Find where the given text appears and provide that cell's center as [X, Y] coordinate. 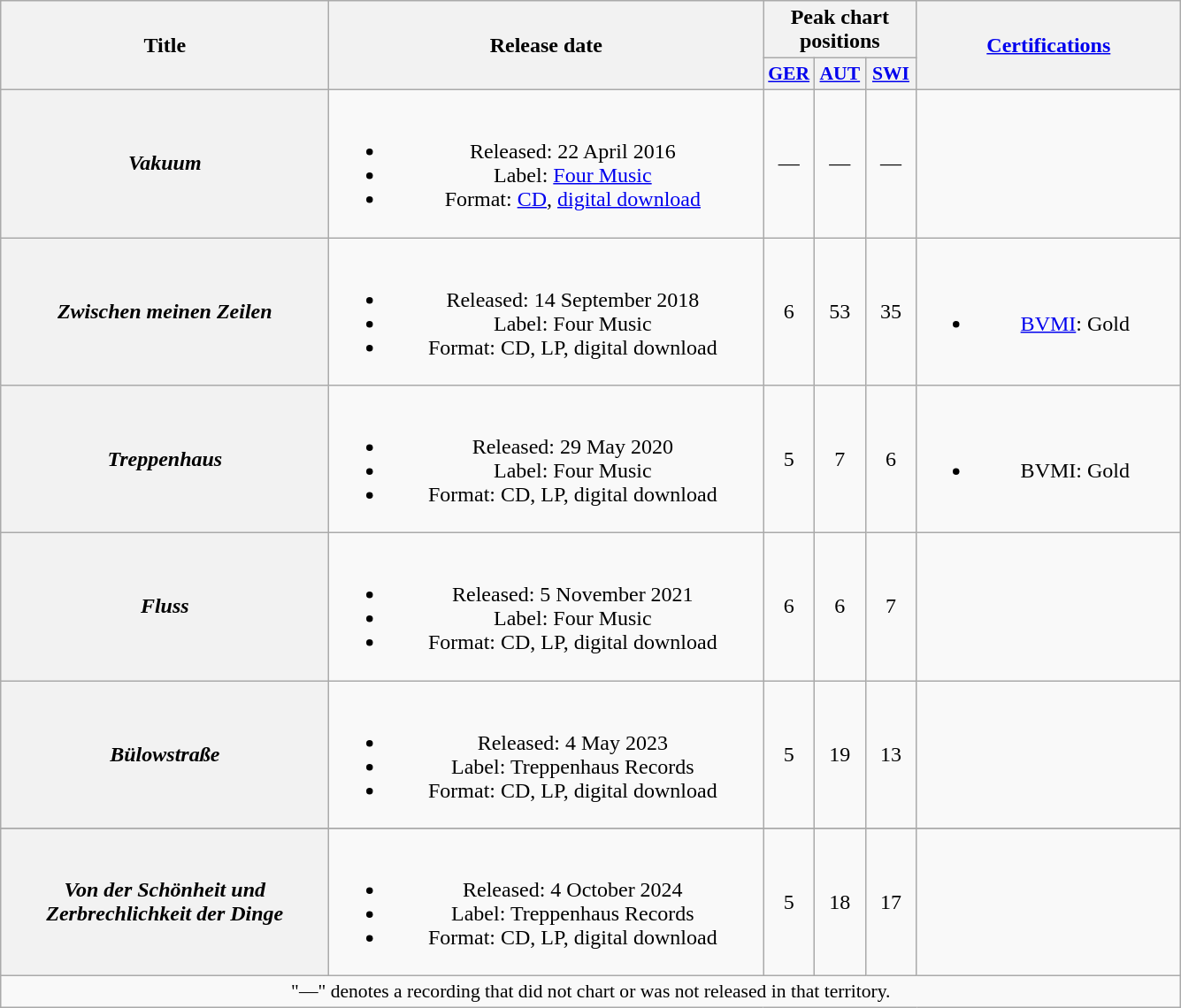
Peak chart positions [840, 30]
Bülowstraße [165, 755]
SWI [891, 74]
Released: 14 September 2018Label: Four MusicFormat: CD, LP, digital download [547, 311]
Fluss [165, 607]
Von der Schönheit und Zerbrechlichkeit der Dinge [165, 902]
Released: 4 May 2023Label: Treppenhaus RecordsFormat: CD, LP, digital download [547, 755]
Released: 22 April 2016Label: Four MusicFormat: CD, digital download [547, 163]
13 [891, 755]
Zwischen meinen Zeilen [165, 311]
GER [789, 74]
Vakuum [165, 163]
18 [840, 902]
Certifications [1049, 46]
53 [840, 311]
17 [891, 902]
Title [165, 46]
Release date [547, 46]
35 [891, 311]
"—" denotes a recording that did not chart or was not released in that territory. [591, 992]
19 [840, 755]
Released: 29 May 2020Label: Four MusicFormat: CD, LP, digital download [547, 460]
Treppenhaus [165, 460]
AUT [840, 74]
Released: 4 October 2024Label: Treppenhaus RecordsFormat: CD, LP, digital download [547, 902]
Released: 5 November 2021Label: Four MusicFormat: CD, LP, digital download [547, 607]
